Detect which cell encompasses the target text, then output its [X, Y] center coordinate. 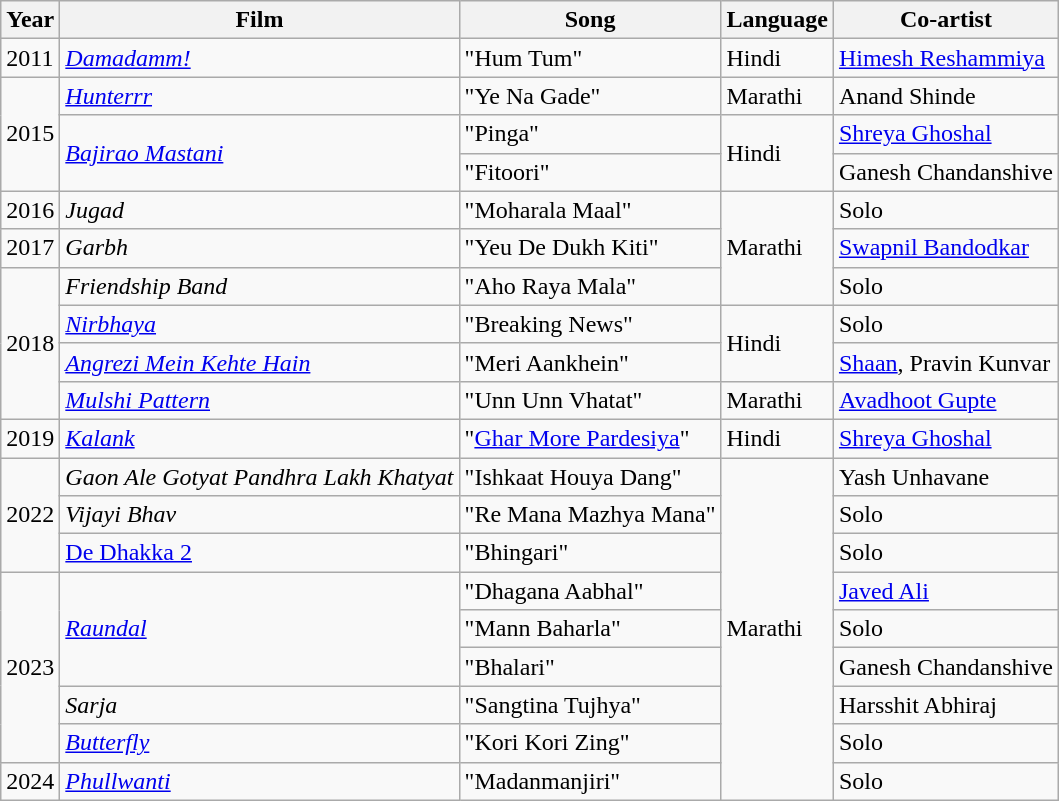
Raundal [260, 629]
De Dhakka 2 [260, 553]
"Fitoori" [590, 172]
Garbh [260, 248]
Avadhoot Gupte [946, 400]
Year [30, 20]
Shaan, Pravin Kunvar [946, 362]
2016 [30, 210]
2017 [30, 248]
"Aho Raya Mala" [590, 286]
Language [777, 20]
Javed Ali [946, 591]
Swapnil Bandodkar [946, 248]
Butterfly [260, 743]
Sarja [260, 705]
Anand Shinde [946, 96]
"Bhingari" [590, 553]
"Dhagana Aabhal" [590, 591]
"Moharala Maal" [590, 210]
Bajirao Mastani [260, 153]
"Sangtina Tujhya" [590, 705]
2022 [30, 515]
"Pinga" [590, 134]
Phullwanti [260, 781]
Himesh Reshammiya [946, 58]
2015 [30, 134]
Kalank [260, 438]
Harsshit Abhiraj [946, 705]
"Madanmanjiri" [590, 781]
Gaon Ale Gotyat Pandhra Lakh Khatyat [260, 477]
Friendship Band [260, 286]
Film [260, 20]
Angrezi Mein Kehte Hain [260, 362]
2023 [30, 667]
2019 [30, 438]
"Ishkaat Houya Dang" [590, 477]
"Kori Kori Zing" [590, 743]
Mulshi Pattern [260, 400]
2011 [30, 58]
Nirbhaya [260, 324]
"Breaking News" [590, 324]
2018 [30, 343]
Jugad [260, 210]
"Ghar More Pardesiya" [590, 438]
"Hum Tum" [590, 58]
"Ye Na Gade" [590, 96]
"Yeu De Dukh Kiti" [590, 248]
"Meri Aankhein" [590, 362]
Co-artist [946, 20]
"Re Mana Mazhya Mana" [590, 515]
Yash Unhavane [946, 477]
Song [590, 20]
Vijayi Bhav [260, 515]
"Unn Unn Vhatat" [590, 400]
Hunterrr [260, 96]
"Bhalari" [590, 667]
"Mann Baharla" [590, 629]
Damadamm! [260, 58]
2024 [30, 781]
